Locate the cell with the specified text and output its [X, Y] center coordinate. 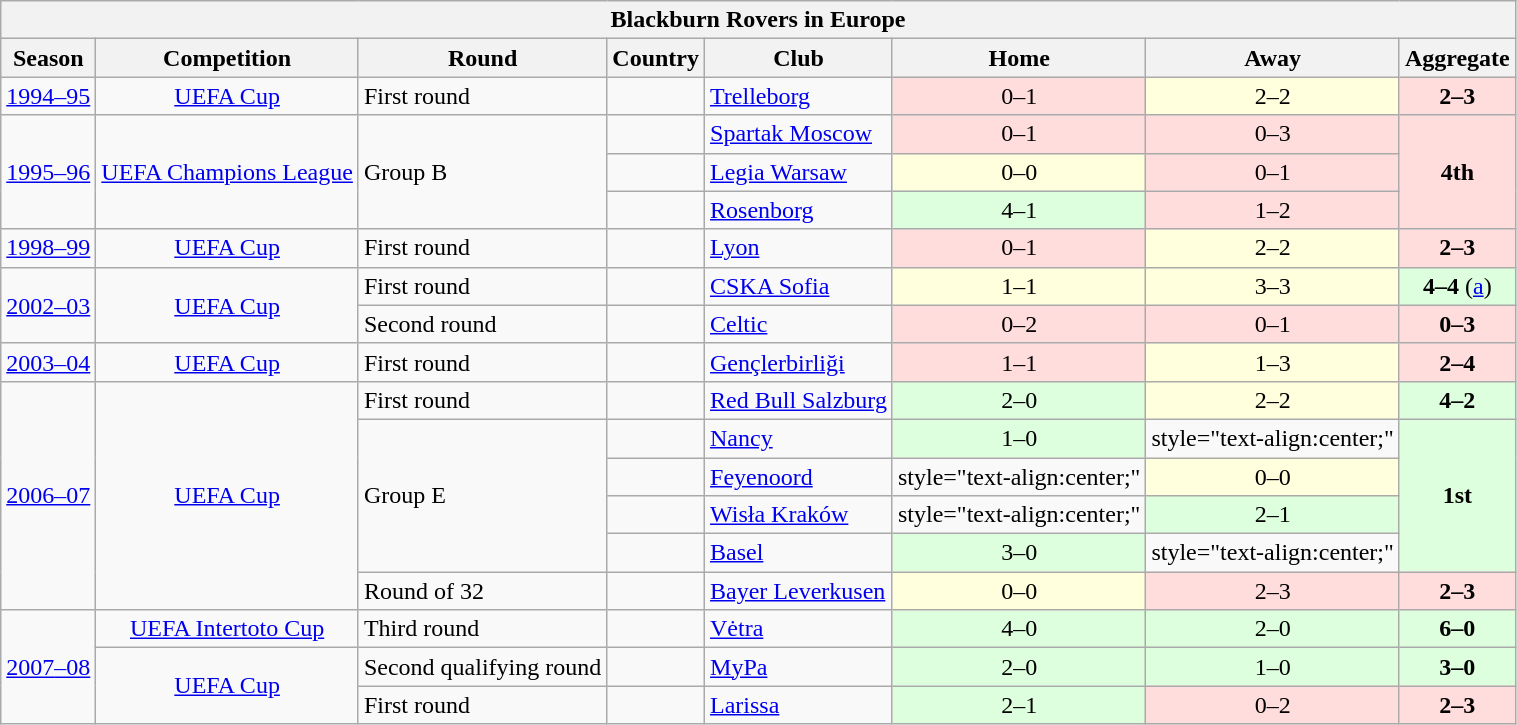
Basel [799, 553]
4–4 (a) [1457, 286]
Spartak Moscow [799, 134]
UEFA Intertoto Cup [228, 629]
1st [1457, 495]
Second round [482, 324]
Legia Warsaw [799, 172]
MyPa [799, 667]
4–2 [1457, 400]
Wisła Kraków [799, 515]
2002–03 [48, 305]
1998–99 [48, 248]
6–0 [1457, 629]
Lyon [799, 248]
Celtic [799, 324]
Feyenoord [799, 477]
Round of 32 [482, 591]
UEFA Champions League [228, 172]
1–2 [1272, 210]
Season [48, 58]
Gençlerbirliği [799, 362]
Blackburn Rovers in Europe [758, 20]
Competition [228, 58]
1994–95 [48, 96]
2006–07 [48, 495]
Aggregate [1457, 58]
Bayer Leverkusen [799, 591]
2–4 [1457, 362]
Group E [482, 495]
Rosenborg [799, 210]
CSKA Sofia [799, 286]
1995–96 [48, 172]
Club [799, 58]
4–1 [1018, 210]
1–3 [1272, 362]
Second qualifying round [482, 667]
Home [1018, 58]
Third round [482, 629]
4–0 [1018, 629]
Country [656, 58]
Red Bull Salzburg [799, 400]
4th [1457, 172]
2007–08 [48, 667]
2003–04 [48, 362]
Trelleborg [799, 96]
Round [482, 58]
Larissa [799, 705]
Vėtra [799, 629]
3–3 [1272, 286]
Away [1272, 58]
Group B [482, 172]
Nancy [799, 438]
